Identify which cell holds the provided text, then report its [x, y] central coordinate. 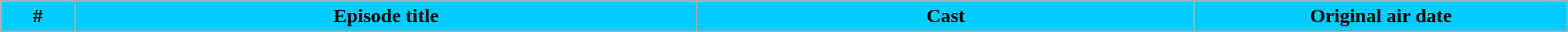
# [38, 16]
Cast [946, 16]
Original air date [1381, 16]
Episode title [386, 16]
